From the cell containing the given text, extract its center point as [X, Y] coordinate. 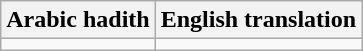
Arabic hadith [78, 20]
English translation [258, 20]
